Determine the (X, Y) coordinate at the center of the cell enclosing the given text.  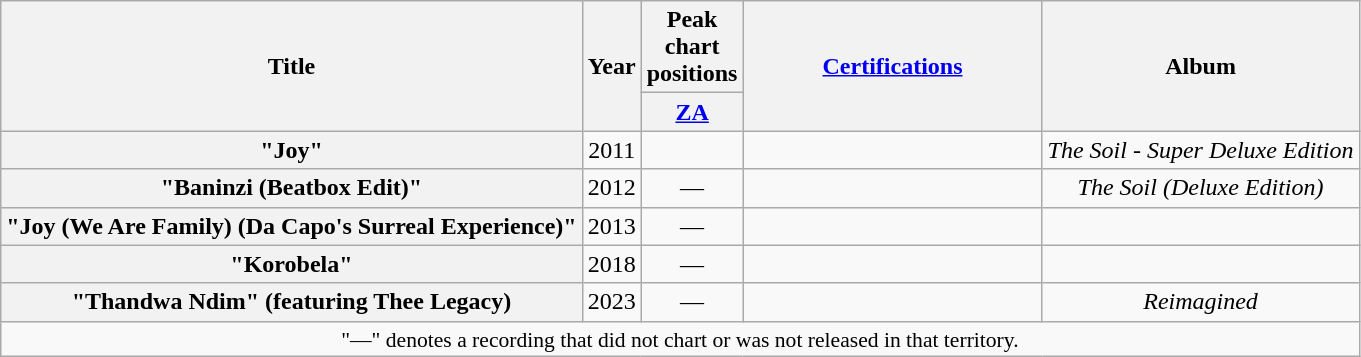
Year (612, 66)
Peak chart positions (692, 47)
"Korobela" (292, 264)
"Joy" (292, 150)
2013 (612, 226)
"Baninzi (Beatbox Edit)" (292, 188)
Certifications (892, 66)
"—" denotes a recording that did not chart or was not released in that territory. (680, 339)
Reimagined (1200, 302)
Album (1200, 66)
"Thandwa Ndim" (featuring Thee Legacy) (292, 302)
ZA (692, 112)
2011 (612, 150)
2018 (612, 264)
Title (292, 66)
2023 (612, 302)
"Joy (We Are Family) (Da Capo's Surreal Experience)" (292, 226)
The Soil - Super Deluxe Edition (1200, 150)
2012 (612, 188)
The Soil (Deluxe Edition) (1200, 188)
